Detect which cell encompasses the target text, then output its (x, y) center coordinate. 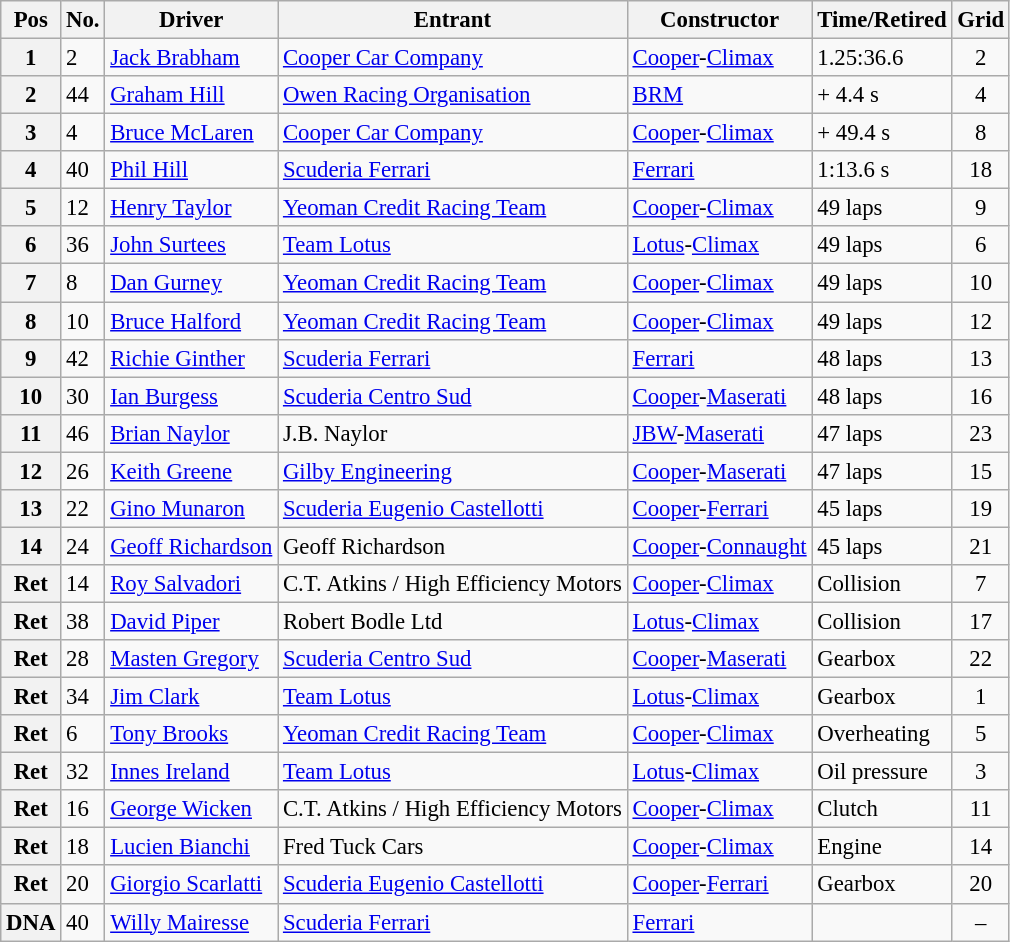
Roy Salvadori (192, 584)
Phil Hill (192, 170)
1.25:36.6 (882, 58)
Constructor (720, 20)
Brian Naylor (192, 433)
DNA (31, 922)
26 (83, 471)
32 (83, 772)
+ 49.4 s (882, 133)
Jack Brabham (192, 58)
Dan Gurney (192, 283)
Gino Munaron (192, 509)
BRM (720, 95)
Giorgio Scarlatti (192, 885)
– (980, 922)
46 (83, 433)
Driver (192, 20)
38 (83, 621)
John Surtees (192, 245)
15 (980, 471)
Tony Brooks (192, 734)
Ian Burgess (192, 396)
+ 4.4 s (882, 95)
Cooper-Connaught (720, 546)
Innes Ireland (192, 772)
Entrant (453, 20)
23 (980, 433)
Oil pressure (882, 772)
Engine (882, 847)
Jim Clark (192, 697)
34 (83, 697)
Time/Retired (882, 20)
1:13.6 s (882, 170)
JBW-Maserati (720, 433)
Richie Ginther (192, 358)
44 (83, 95)
21 (980, 546)
David Piper (192, 621)
42 (83, 358)
17 (980, 621)
Clutch (882, 809)
19 (980, 509)
Robert Bodle Ltd (453, 621)
Lucien Bianchi (192, 847)
Bruce McLaren (192, 133)
J.B. Naylor (453, 433)
Owen Racing Organisation (453, 95)
Overheating (882, 734)
Henry Taylor (192, 208)
Masten Gregory (192, 659)
No. (83, 20)
30 (83, 396)
28 (83, 659)
Graham Hill (192, 95)
George Wicken (192, 809)
Grid (980, 20)
Gilby Engineering (453, 471)
Pos (31, 20)
Fred Tuck Cars (453, 847)
36 (83, 245)
Willy Mairesse (192, 922)
24 (83, 546)
Bruce Halford (192, 321)
Keith Greene (192, 471)
